Capture the cell that displays the provided text and extract its (x, y) central coordinate. 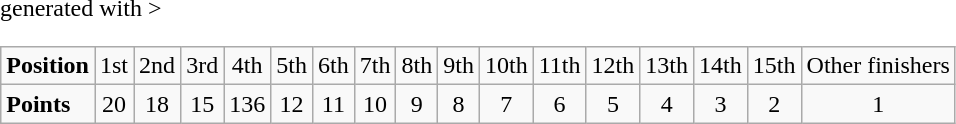
11 (333, 104)
3rd (202, 66)
9th (459, 66)
1st (114, 66)
15 (202, 104)
20 (114, 104)
6th (333, 66)
15th (774, 66)
5th (292, 66)
2 (774, 104)
13th (667, 66)
4th (248, 66)
4 (667, 104)
2nd (158, 66)
8th (417, 66)
Points (48, 104)
136 (248, 104)
9 (417, 104)
3 (721, 104)
18 (158, 104)
5 (613, 104)
7th (375, 66)
8 (459, 104)
12th (613, 66)
12 (292, 104)
11th (560, 66)
Position (48, 66)
7 (506, 104)
10 (375, 104)
1 (878, 104)
Other finishers (878, 66)
10th (506, 66)
14th (721, 66)
6 (560, 104)
